Provide the (X, Y) coordinate of the cell's center where the given text is located.  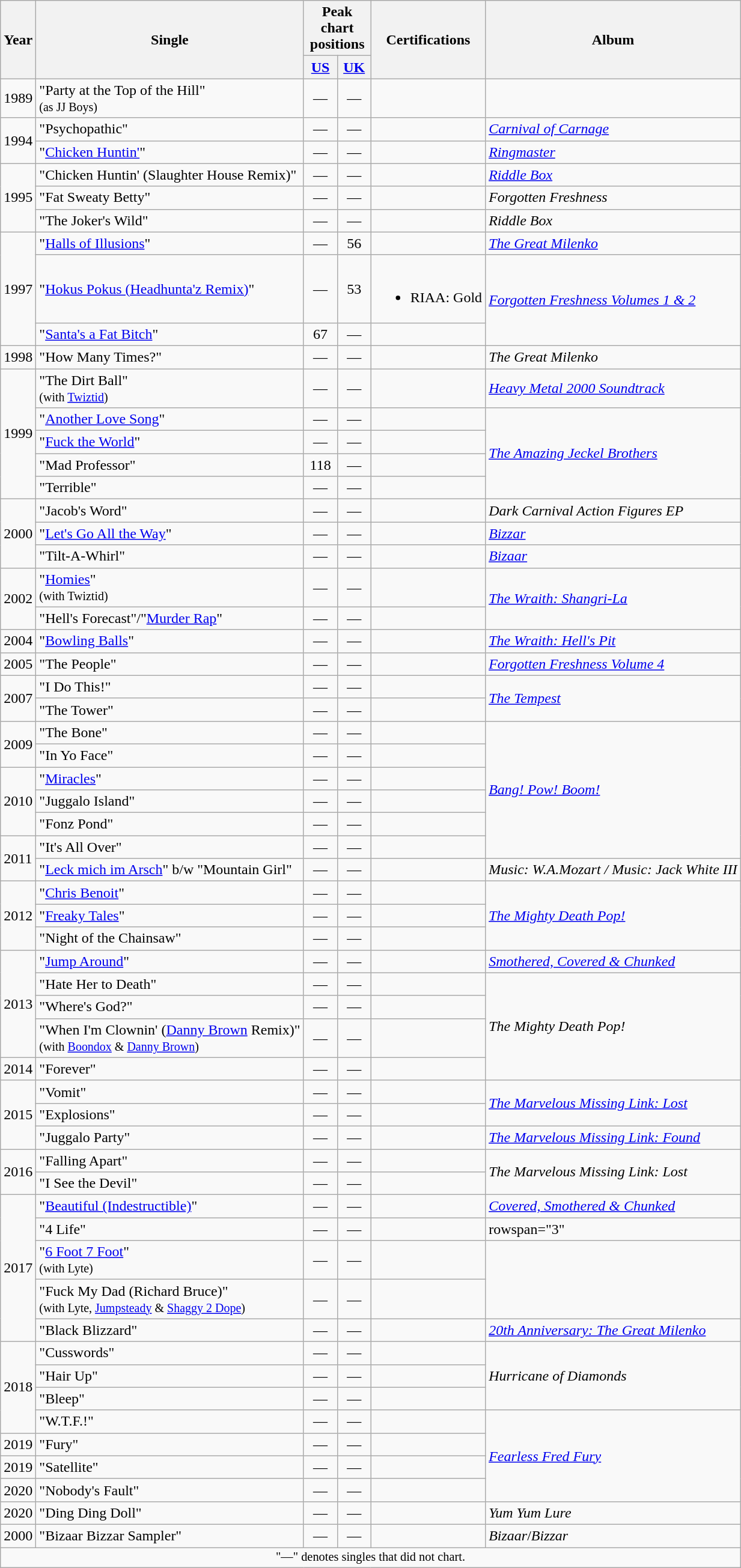
RIAA: Gold (428, 288)
"Falling Apart" (169, 1160)
"The People" (169, 664)
"4 Life" (169, 1229)
"How Many Times?" (169, 357)
2010 (18, 801)
"Miracles" (169, 778)
20th Anniversary: The Great Milenko (613, 1330)
"Another Love Song" (169, 419)
"Mad Professor" (169, 465)
Heavy Metal 2000 Soundtrack (613, 388)
"Juggalo Party" (169, 1137)
"The Dirt Ball"(with Twiztid) (169, 388)
"I See the Devil" (169, 1184)
"Explosions" (169, 1114)
2014 (18, 1069)
Dark Carnival Action Figures EP (613, 511)
Hurricane of Diamonds (613, 1376)
"Jacob's Word" (169, 511)
Peak chart positions (337, 28)
"W.T.F.!" (169, 1421)
Bizaar (613, 556)
"Jump Around" (169, 961)
"Tilt-A-Whirl" (169, 556)
"It's All Over" (169, 847)
1999 (18, 434)
The Amazing Jeckel Brothers (613, 454)
"The Tower" (169, 710)
2016 (18, 1171)
The Tempest (613, 698)
"Fat Sweaty Betty" (169, 198)
"6 Foot 7 Foot"(with Lyte) (169, 1260)
"Party at the Top of the Hill" (as JJ Boys) (169, 99)
2007 (18, 698)
"Ding Ding Doll" (169, 1513)
Album (613, 40)
"Leck mich im Arsch" b/w "Mountain Girl" (169, 870)
2012 (18, 916)
"I Do This!" (169, 687)
2004 (18, 641)
1989 (18, 99)
Carnival of Carnage (613, 129)
2011 (18, 858)
2013 (18, 1003)
Music: W.A.Mozart / Music: Jack White III (613, 870)
2017 (18, 1268)
"Forever" (169, 1069)
2005 (18, 664)
"Fuck the World" (169, 442)
1997 (18, 288)
2015 (18, 1114)
"Bleep" (169, 1399)
"Night of the Chainsaw" (169, 938)
"When I'm Clownin' (Danny Brown Remix)" (with Boondox & Danny Brown) (169, 1038)
2009 (18, 744)
Year (18, 40)
"The Bone" (169, 732)
118 (320, 465)
"Santa's a Fat Bitch" (169, 334)
"Beautiful (Indestructible)" (169, 1206)
Certifications (428, 40)
"Chris Benoit" (169, 893)
Smothered, Covered & Chunked (613, 961)
"Where's God?" (169, 1007)
"Let's Go All the Way" (169, 533)
"Satellite" (169, 1467)
US (320, 67)
Forgotten Freshness Volume 4 (613, 664)
UK (354, 67)
"Juggalo Island" (169, 801)
Bang! Pow! Boom! (613, 789)
Forgotten Freshness Volumes 1 & 2 (613, 300)
Covered, Smothered & Chunked (613, 1206)
"Black Blizzard" (169, 1330)
The Marvelous Missing Link: Found (613, 1137)
"Bowling Balls" (169, 641)
Single (169, 40)
53 (354, 288)
The Wraith: Hell's Pit (613, 641)
"Hell's Forecast"/"Murder Rap" (169, 618)
"Cusswords" (169, 1353)
"Chicken Huntin'" (169, 152)
"Vomit" (169, 1092)
"Hate Her to Death" (169, 984)
Forgotten Freshness (613, 198)
"The Joker's Wild" (169, 220)
"Fuck My Dad (Richard Bruce)"(with Lyte, Jumpsteady & Shaggy 2 Dope) (169, 1299)
"Halls of Illusions" (169, 243)
"Hair Up" (169, 1376)
rowspan="3" (613, 1229)
"Nobody's Fault" (169, 1490)
Yum Yum Lure (613, 1513)
1994 (18, 141)
The Wraith: Shangri-La (613, 598)
56 (354, 243)
"Terrible" (169, 488)
"Chicken Huntin' (Slaughter House Remix)" (169, 175)
Bizaar/Bizzar (613, 1536)
"Fonz Pond" (169, 824)
1995 (18, 198)
2018 (18, 1387)
"Hokus Pokus (Headhunta'z Remix)" (169, 288)
"—" denotes singles that did not chart. (371, 1558)
"Homies" (with Twiztid) (169, 588)
"Fury" (169, 1444)
Bizzar (613, 533)
67 (320, 334)
"Psychopathic" (169, 129)
"Bizaar Bizzar Sampler" (169, 1536)
2002 (18, 598)
"Freaky Tales" (169, 916)
Fearless Fred Fury (613, 1456)
1998 (18, 357)
"In Yo Face" (169, 755)
Ringmaster (613, 152)
